Return [x, y] of the center of cell containing provided text 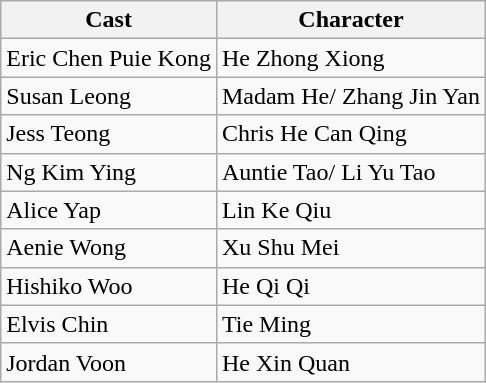
Xu Shu Mei [350, 248]
Hishiko Woo [109, 286]
Chris He Can Qing [350, 134]
Auntie Tao/ Li Yu Tao [350, 172]
Cast [109, 20]
Susan Leong [109, 96]
Aenie Wong [109, 248]
Character [350, 20]
He Zhong Xiong [350, 58]
Ng Kim Ying [109, 172]
Jordan Voon [109, 362]
Elvis Chin [109, 324]
Madam He/ Zhang Jin Yan [350, 96]
Jess Teong [109, 134]
Tie Ming [350, 324]
Alice Yap [109, 210]
He Qi Qi [350, 286]
He Xin Quan [350, 362]
Eric Chen Puie Kong [109, 58]
Lin Ke Qiu [350, 210]
